Pinpoint the cell where the given text exists, returning its (X, Y) midpoint coordinate. 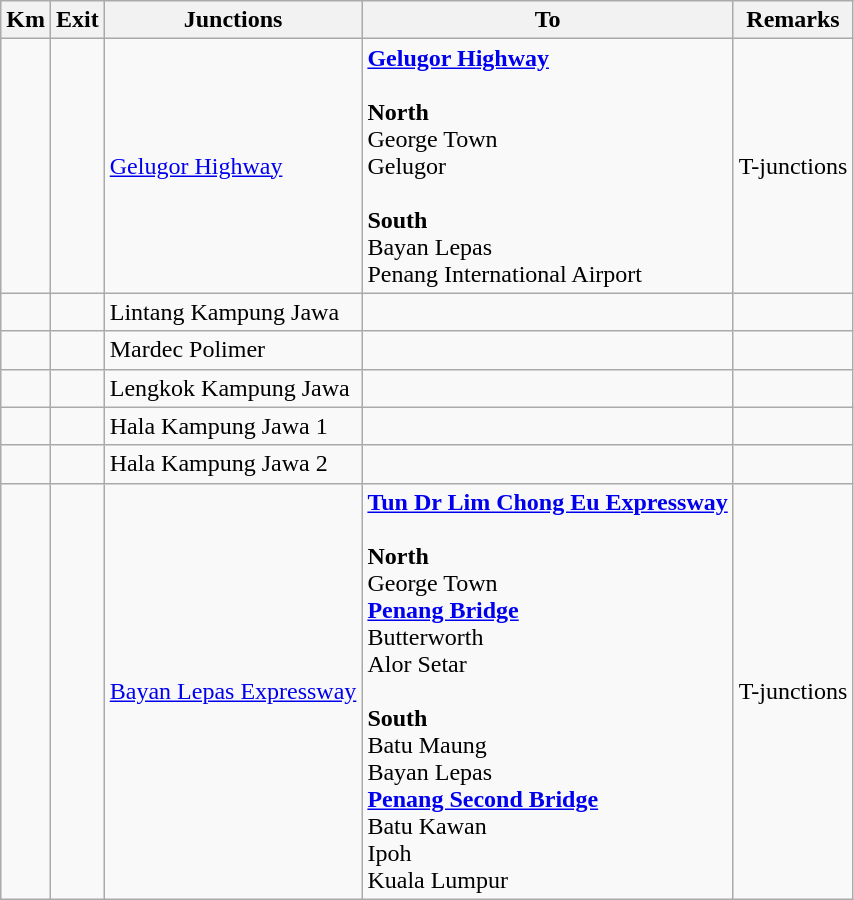
Lengkok Kampung Jawa (233, 388)
Exit (77, 20)
Mardec Polimer (233, 350)
Gelugor Highway (233, 166)
Junctions (233, 20)
Km (26, 20)
To (548, 20)
Hala Kampung Jawa 2 (233, 464)
Gelugor HighwayNorthGeorge TownGelugorSouthBayan LepasPenang International Airport (548, 166)
Remarks (793, 20)
Bayan Lepas Expressway (233, 691)
Lintang Kampung Jawa (233, 312)
Hala Kampung Jawa 1 (233, 426)
